From the cell containing the given text, extract its center point as [X, Y] coordinate. 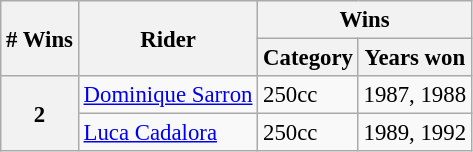
1987, 1988 [414, 95]
Category [308, 58]
Wins [365, 20]
Years won [414, 58]
# Wins [40, 38]
Rider [168, 38]
Luca Cadalora [168, 133]
Dominique Sarron [168, 95]
1989, 1992 [414, 133]
2 [40, 114]
